Locate the cell with the specified text and output its (x, y) center coordinate. 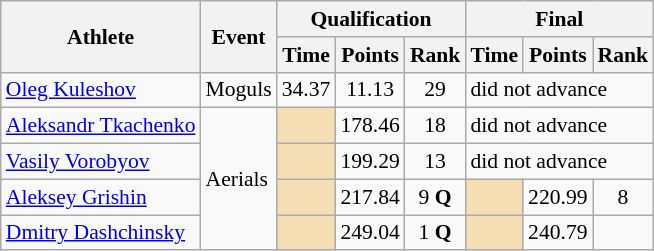
Vasily Vorobyov (101, 162)
Oleg Kuleshov (101, 90)
249.04 (370, 233)
Final (559, 19)
29 (436, 90)
240.79 (558, 233)
18 (436, 126)
220.99 (558, 197)
199.29 (370, 162)
Dmitry Dashchinsky (101, 233)
Event (239, 36)
178.46 (370, 126)
217.84 (370, 197)
13 (436, 162)
Aerials (239, 179)
Qualification (372, 19)
Moguls (239, 90)
Aleksey Grishin (101, 197)
1 Q (436, 233)
Athlete (101, 36)
Aleksandr Tkachenko (101, 126)
8 (624, 197)
34.37 (306, 90)
9 Q (436, 197)
11.13 (370, 90)
